For the text-containing cell, return its midpoint in (X, Y) coordinate format. 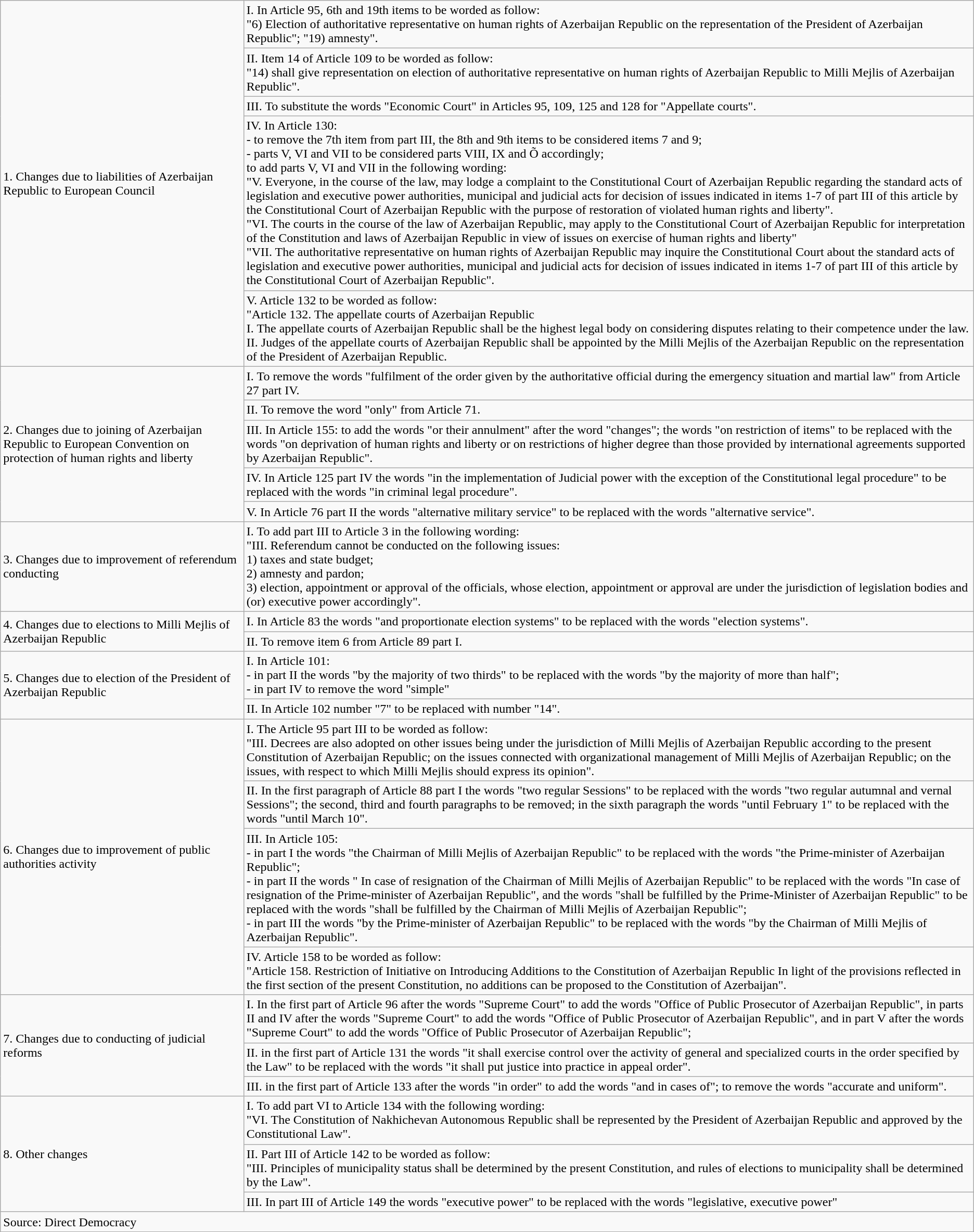
V. In Article 76 part II the words "alternative military service" to be replaced with the words "alternative service". (609, 511)
1. Changes due to liabilities of Azerbaijan Republic to European Council (122, 183)
Source: Direct Democracy (487, 1222)
8. Other changes (122, 1154)
III. in the first part of Article 133 after the words "in order" to add the words "and in cases of"; to remove the words "accurate and uniform". (609, 1086)
5. Changes due to election of the President of Azerbaijan Republic (122, 685)
II. In Article 102 number "7" to be replaced with number "14". (609, 709)
4. Changes due to elections to Milli Mejlis of Azerbaijan Republic (122, 631)
III. In part III of Article 149 the words "executive power" to be replaced with the words "legislative, executive power" (609, 1202)
3. Changes due to improvement of referendum conducting (122, 566)
II. To remove item 6 from Article 89 part I. (609, 641)
I. In Article 83 the words "and proportionate election systems" to be replaced with the words "election systems". (609, 621)
6. Changes due to improvement of public authorities activity (122, 857)
II. To remove the word "only" from Article 71. (609, 410)
2. Changes due to joining of Azerbaijan Republic to European Convention on protection of human rights and liberty (122, 444)
7. Changes due to conducting of judicial reforms (122, 1046)
III. To substitute the words "Economic Court" in Articles 95, 109, 125 and 128 for "Appellate courts". (609, 106)
